For the text-containing cell, return its midpoint in [X, Y] coordinate format. 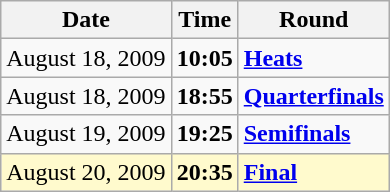
Heats [314, 58]
18:55 [204, 96]
Round [314, 20]
Semifinals [314, 134]
August 19, 2009 [86, 134]
19:25 [204, 134]
Date [86, 20]
August 20, 2009 [86, 172]
Time [204, 20]
20:35 [204, 172]
Quarterfinals [314, 96]
Final [314, 172]
10:05 [204, 58]
